From the cell containing the given text, extract its center point as (x, y) coordinate. 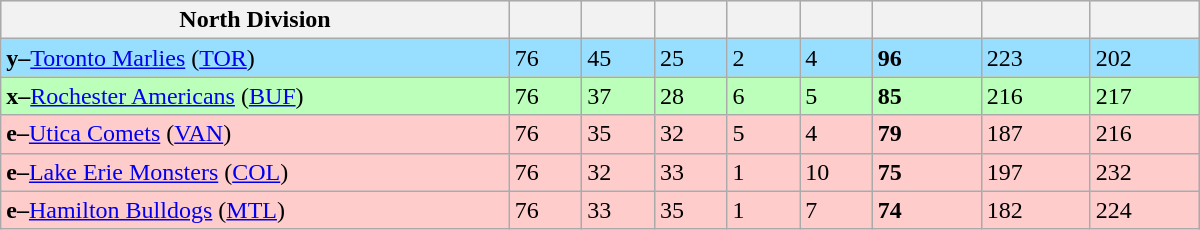
e–Utica Comets (VAN) (255, 134)
6 (764, 96)
182 (1036, 210)
232 (1144, 172)
75 (926, 172)
e–Lake Erie Monsters (COL) (255, 172)
197 (1036, 172)
224 (1144, 210)
x–Rochester Americans (BUF) (255, 96)
217 (1144, 96)
7 (836, 210)
y–Toronto Marlies (TOR) (255, 58)
10 (836, 172)
e–Hamilton Bulldogs (MTL) (255, 210)
45 (618, 58)
25 (690, 58)
223 (1036, 58)
187 (1036, 134)
37 (618, 96)
202 (1144, 58)
74 (926, 210)
96 (926, 58)
85 (926, 96)
79 (926, 134)
2 (764, 58)
North Division (255, 20)
28 (690, 96)
